Determine the (X, Y) coordinate at the center of the cell enclosing the given text.  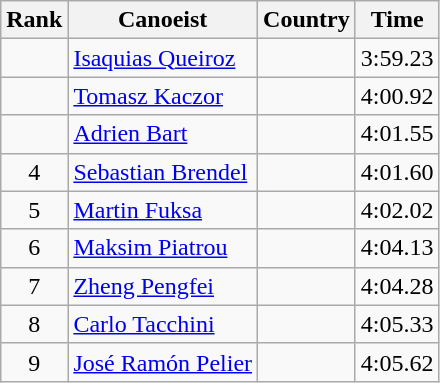
Rank (34, 20)
Country (307, 20)
Carlo Tacchini (163, 324)
9 (34, 362)
Adrien Bart (163, 134)
6 (34, 248)
4:01.60 (397, 172)
5 (34, 210)
Martin Fuksa (163, 210)
4:00.92 (397, 96)
Maksim Piatrou (163, 248)
4:02.02 (397, 210)
Zheng Pengfei (163, 286)
4:04.28 (397, 286)
4:01.55 (397, 134)
7 (34, 286)
4:05.62 (397, 362)
3:59.23 (397, 58)
Canoeist (163, 20)
José Ramón Pelier (163, 362)
8 (34, 324)
4 (34, 172)
Isaquias Queiroz (163, 58)
Time (397, 20)
4:05.33 (397, 324)
Sebastian Brendel (163, 172)
4:04.13 (397, 248)
Tomasz Kaczor (163, 96)
